Find where the given text appears and provide that cell's center as (x, y) coordinate. 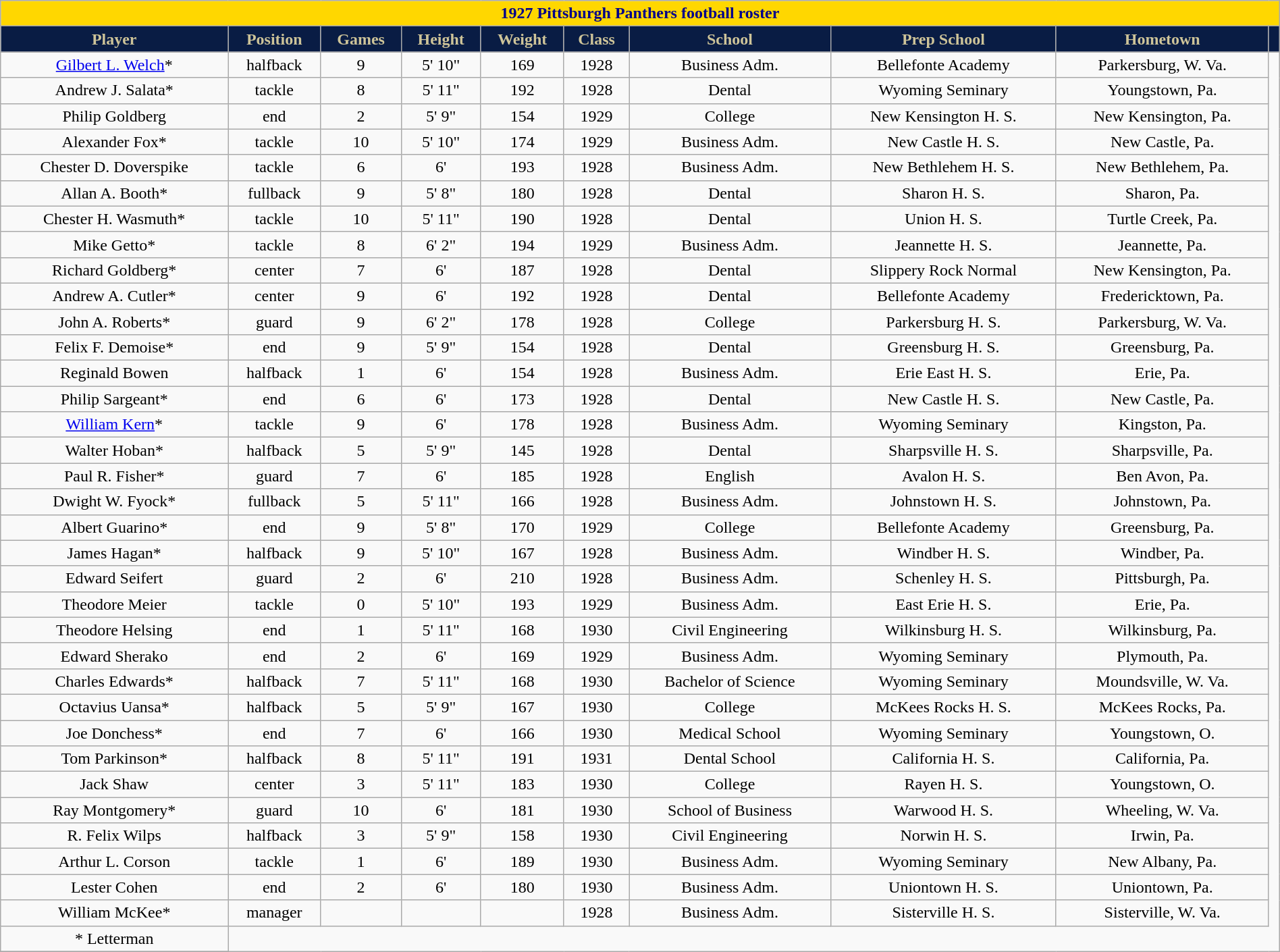
Norwin H. S. (943, 836)
Philip Goldberg (115, 116)
Lester Cohen (115, 887)
Avalon H. S. (943, 476)
185 (523, 476)
194 (523, 244)
Hometown (1163, 39)
Sharon H. S. (943, 193)
California, Pa. (1163, 759)
Player (115, 39)
Reginald Bowen (115, 373)
173 (523, 399)
James Hagan* (115, 553)
East Erie H. S. (943, 604)
Chester D. Doverspike (115, 167)
Youngstown, Pa. (1163, 90)
1927 Pittsburgh Panthers football roster (640, 14)
1931 (596, 759)
Octavius Uansa* (115, 707)
William Kern* (115, 425)
Ben Avon, Pa. (1163, 476)
Irwin, Pa. (1163, 836)
School (730, 39)
174 (523, 142)
Dwight W. Fyock* (115, 502)
Edward Sherako (115, 656)
New Albany, Pa. (1163, 862)
Greensburg H. S. (943, 348)
R. Felix Wilps (115, 836)
Schenley H. S. (943, 579)
Felix F. Demoise* (115, 348)
0 (361, 604)
Wilkinsburg H. S. (943, 630)
Jeannette H. S. (943, 244)
Windber, Pa. (1163, 553)
Allan A. Booth* (115, 193)
Weight (523, 39)
Chester H. Wasmuth* (115, 219)
190 (523, 219)
Johnstown, Pa. (1163, 502)
Dental School (730, 759)
Rayen H. S. (943, 785)
170 (523, 527)
Sharpsville H. S. (943, 450)
Bachelor of Science (730, 681)
New Bethlehem H. S. (943, 167)
Philip Sargeant* (115, 399)
Sharon, Pa. (1163, 193)
Wilkinsburg, Pa. (1163, 630)
Sisterville, W. Va. (1163, 913)
Sharpsville, Pa. (1163, 450)
Uniontown, Pa. (1163, 887)
187 (523, 270)
Wheeling, W. Va. (1163, 810)
158 (523, 836)
189 (523, 862)
William McKee* (115, 913)
Andrew A. Cutler* (115, 296)
Sisterville H. S. (943, 913)
Mike Getto* (115, 244)
Walter Hoban* (115, 450)
183 (523, 785)
Slippery Rock Normal (943, 270)
Erie East H. S. (943, 373)
McKees Rocks H. S. (943, 707)
Games (361, 39)
Plymouth, Pa. (1163, 656)
Prep School (943, 39)
New Bethlehem, Pa. (1163, 167)
181 (523, 810)
Union H. S. (943, 219)
Jack Shaw (115, 785)
Charles Edwards* (115, 681)
210 (523, 579)
Pittsburgh, Pa. (1163, 579)
Jeannette, Pa. (1163, 244)
Medical School (730, 733)
Position (274, 39)
manager (274, 913)
Parkersburg H. S. (943, 322)
English (730, 476)
John A. Roberts* (115, 322)
Albert Guarino* (115, 527)
* Letterman (115, 938)
Paul R. Fisher* (115, 476)
Height (441, 39)
Kingston, Pa. (1163, 425)
Turtle Creek, Pa. (1163, 219)
191 (523, 759)
Moundsville, W. Va. (1163, 681)
McKees Rocks, Pa. (1163, 707)
Johnstown H. S. (943, 502)
Edward Seifert (115, 579)
School of Business (730, 810)
Ray Montgomery* (115, 810)
Windber H. S. (943, 553)
145 (523, 450)
Tom Parkinson* (115, 759)
Theodore Meier (115, 604)
Arthur L. Corson (115, 862)
Alexander Fox* (115, 142)
Joe Donchess* (115, 733)
Theodore Helsing (115, 630)
Andrew J. Salata* (115, 90)
Uniontown H. S. (943, 887)
Class (596, 39)
Fredericktown, Pa. (1163, 296)
Gilbert L. Welch* (115, 65)
Warwood H. S. (943, 810)
New Kensington H. S. (943, 116)
Richard Goldberg* (115, 270)
California H. S. (943, 759)
